Provide the (x, y) coordinate of the cell's center where the given text is located.  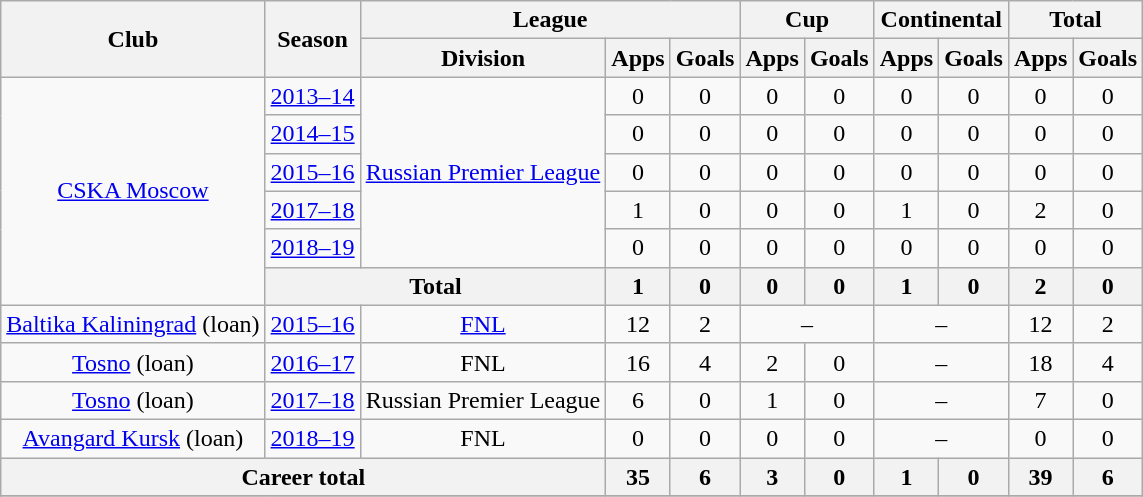
Division (483, 58)
CSKA Moscow (133, 191)
Cup (807, 20)
3 (772, 477)
Season (312, 39)
18 (1040, 362)
Continental (941, 20)
Baltika Kaliningrad (loan) (133, 324)
Avangard Kursk (loan) (133, 438)
Career total (304, 477)
35 (638, 477)
7 (1040, 400)
16 (638, 362)
2014–15 (312, 134)
39 (1040, 477)
2013–14 (312, 96)
2016–17 (312, 362)
League (550, 20)
Club (133, 39)
